For the text-containing cell, return its midpoint in [X, Y] coordinate format. 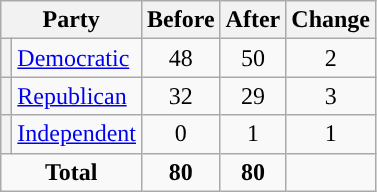
2 [331, 58]
Before [180, 20]
Democratic [77, 58]
50 [253, 58]
29 [253, 96]
3 [331, 96]
Party [72, 20]
Change [331, 20]
Republican [77, 96]
48 [180, 58]
0 [180, 134]
32 [180, 96]
Total [72, 172]
After [253, 20]
Independent [77, 134]
